Identify which cell holds the provided text, then report its [x, y] central coordinate. 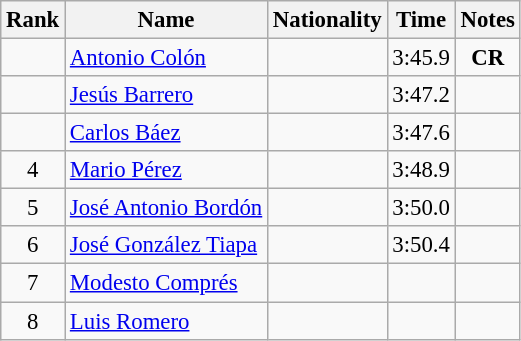
3:47.6 [421, 133]
Mario Pérez [166, 170]
CR [488, 58]
Jesús Barrero [166, 95]
Luis Romero [166, 321]
4 [33, 170]
Nationality [328, 20]
Time [421, 20]
3:48.9 [421, 170]
Notes [488, 20]
7 [33, 283]
6 [33, 245]
8 [33, 321]
Rank [33, 20]
Name [166, 20]
3:50.0 [421, 208]
3:45.9 [421, 58]
José González Tiapa [166, 245]
3:47.2 [421, 95]
Antonio Colón [166, 58]
5 [33, 208]
Carlos Báez [166, 133]
José Antonio Bordón [166, 208]
Modesto Comprés [166, 283]
3:50.4 [421, 245]
